Extract the [x, y] coordinate from the center of the cell holding the provided text.  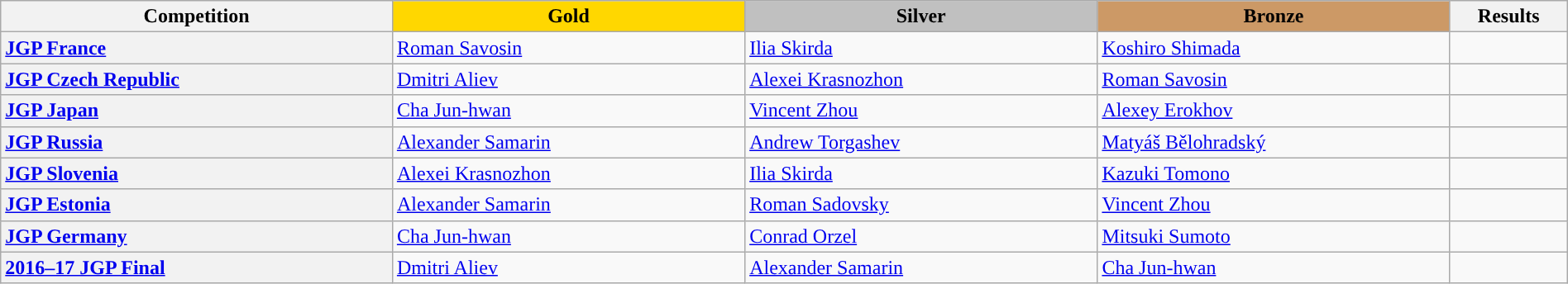
Results [1508, 17]
Competition [197, 17]
JGP Estonia [197, 205]
JGP Russia [197, 142]
Conrad Orzel [921, 236]
Gold [568, 17]
Roman Sadovsky [921, 205]
Koshiro Shimada [1274, 48]
JGP Japan [197, 111]
JGP France [197, 48]
JGP Czech Republic [197, 79]
Alexey Erokhov [1274, 111]
Bronze [1274, 17]
Matyáš Bělohradský [1274, 142]
Silver [921, 17]
Kazuki Tomono [1274, 173]
JGP Germany [197, 236]
Mitsuki Sumoto [1274, 236]
2016–17 JGP Final [197, 267]
Andrew Torgashev [921, 142]
JGP Slovenia [197, 173]
